Identify which cell holds the provided text, then report its (X, Y) central coordinate. 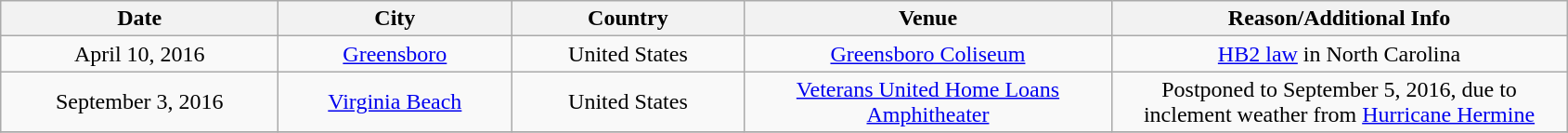
HB2 law in North Carolina (1339, 54)
City (395, 19)
Venue (928, 19)
September 3, 2016 (139, 102)
Greensboro Coliseum (928, 54)
Country (628, 19)
Reason/Additional Info (1339, 19)
April 10, 2016 (139, 54)
Postponed to September 5, 2016, due to inclement weather from Hurricane Hermine (1339, 102)
Greensboro (395, 54)
Date (139, 19)
Veterans United Home Loans Amphitheater (928, 102)
Virginia Beach (395, 102)
